From the cell containing the given text, extract its center point as (X, Y) coordinate. 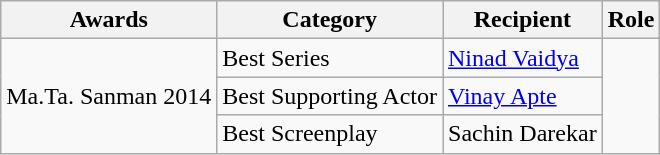
Sachin Darekar (522, 134)
Vinay Apte (522, 96)
Role (631, 20)
Awards (109, 20)
Best Screenplay (330, 134)
Recipient (522, 20)
Best Series (330, 58)
Ninad Vaidya (522, 58)
Ma.Ta. Sanman 2014 (109, 96)
Best Supporting Actor (330, 96)
Category (330, 20)
